Detect which cell encompasses the target text, then output its [X, Y] center coordinate. 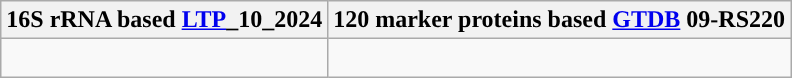
120 marker proteins based GTDB 09-RS220 [560, 20]
16S rRNA based LTP_10_2024 [164, 20]
